Return the (x, y) coordinate for the center point of the cell that contains the specified text.  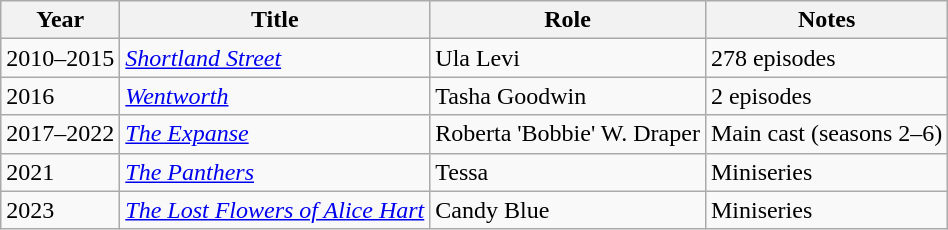
2016 (60, 96)
The Expanse (275, 134)
Candy Blue (568, 210)
2023 (60, 210)
278 episodes (826, 58)
2017–2022 (60, 134)
Wentworth (275, 96)
Roberta 'Bobbie' W. Draper (568, 134)
Role (568, 20)
Notes (826, 20)
Ula Levi (568, 58)
Main cast (seasons 2–6) (826, 134)
Tessa (568, 172)
Shortland Street (275, 58)
2021 (60, 172)
Title (275, 20)
2 episodes (826, 96)
The Panthers (275, 172)
Tasha Goodwin (568, 96)
The Lost Flowers of Alice Hart (275, 210)
2010–2015 (60, 58)
Year (60, 20)
